Scan for the cell matching the given text and deliver its (X, Y) coordinate at center. 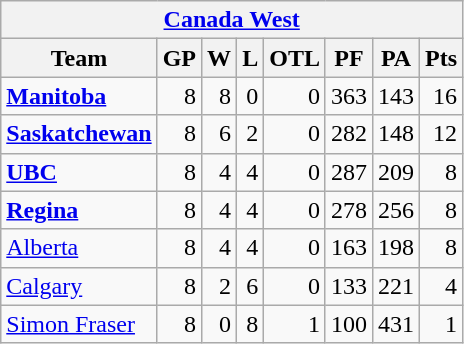
12 (442, 134)
UBC (79, 172)
Pts (442, 58)
PA (396, 58)
278 (348, 210)
Alberta (79, 248)
Team (79, 58)
431 (396, 324)
256 (396, 210)
W (220, 58)
282 (348, 134)
OTL (295, 58)
363 (348, 96)
Calgary (79, 286)
PF (348, 58)
Simon Fraser (79, 324)
198 (396, 248)
143 (396, 96)
Manitoba (79, 96)
209 (396, 172)
148 (396, 134)
100 (348, 324)
133 (348, 286)
16 (442, 96)
Regina (79, 210)
163 (348, 248)
221 (396, 286)
Saskatchewan (79, 134)
L (250, 58)
GP (179, 58)
Canada West (232, 20)
287 (348, 172)
